Output the (x, y) coordinate of the center of the cell containing the given text.  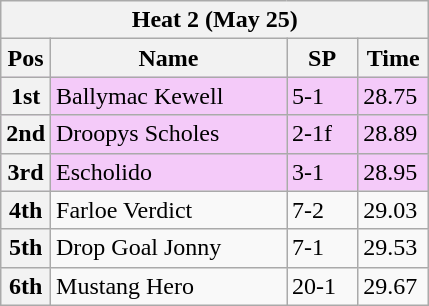
2nd (26, 134)
28.95 (394, 172)
1st (26, 96)
29.67 (394, 286)
7-1 (322, 248)
Time (394, 58)
3rd (26, 172)
3-1 (322, 172)
Pos (26, 58)
7-2 (322, 210)
Drop Goal Jonny (169, 248)
Ballymac Kewell (169, 96)
Mustang Hero (169, 286)
28.89 (394, 134)
Escholido (169, 172)
5th (26, 248)
29.03 (394, 210)
Name (169, 58)
6th (26, 286)
2-1f (322, 134)
29.53 (394, 248)
Droopys Scholes (169, 134)
20-1 (322, 286)
5-1 (322, 96)
Heat 2 (May 25) (215, 20)
28.75 (394, 96)
SP (322, 58)
Farloe Verdict (169, 210)
4th (26, 210)
